Detect which cell encompasses the target text, then output its (x, y) center coordinate. 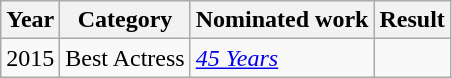
45 Years (282, 58)
Category (125, 20)
Nominated work (282, 20)
Result (412, 20)
2015 (30, 58)
Year (30, 20)
Best Actress (125, 58)
